For the text-containing cell, return its midpoint in [X, Y] coordinate format. 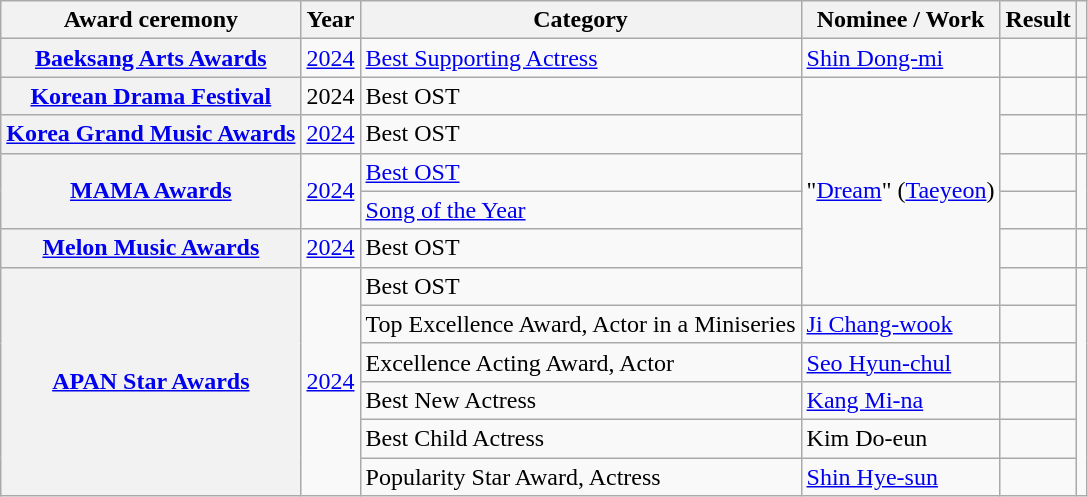
Baeksang Arts Awards [151, 58]
Shin Dong-mi [900, 58]
Melon Music Awards [151, 248]
Korea Grand Music Awards [151, 134]
Best Child Actress [580, 438]
Korean Drama Festival [151, 96]
Nominee / Work [900, 20]
Song of the Year [580, 210]
Popularity Star Award, Actress [580, 477]
Best New Actress [580, 400]
Top Excellence Award, Actor in a Miniseries [580, 324]
Category [580, 20]
Excellence Acting Award, Actor [580, 362]
Seo Hyun-chul [900, 362]
"Dream" (Taeyeon) [900, 191]
Award ceremony [151, 20]
Kim Do-eun [900, 438]
Ji Chang-wook [900, 324]
Shin Hye-sun [900, 477]
Kang Mi-na [900, 400]
Best Supporting Actress [580, 58]
MAMA Awards [151, 191]
APAN Star Awards [151, 381]
Result [1038, 20]
Year [330, 20]
